Output the (x, y) coordinate of the center of the cell containing the given text.  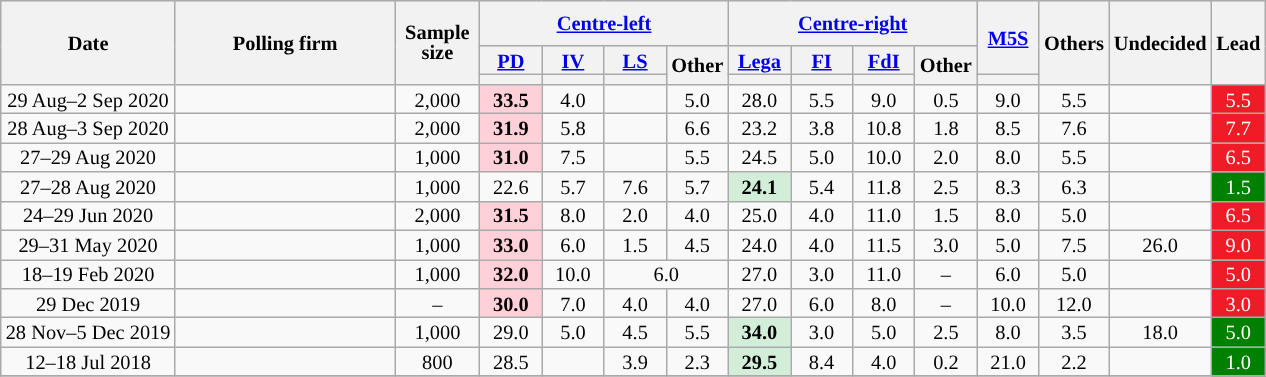
30.0 (511, 302)
8.3 (1008, 186)
0.5 (946, 98)
32.0 (511, 274)
27–29 Aug 2020 (88, 156)
2.2 (1074, 362)
29.0 (511, 332)
5.8 (573, 128)
Polling firm (285, 42)
33.0 (511, 244)
Undecided (1160, 42)
M5S (1008, 37)
25.0 (759, 216)
28 Nov–5 Dec 2019 (88, 332)
Centre-left (604, 22)
11.8 (884, 186)
26.0 (1160, 244)
3.5 (1074, 332)
7.0 (573, 302)
18–19 Feb 2020 (88, 274)
0.2 (946, 362)
1.8 (946, 128)
Others (1074, 42)
8.4 (821, 362)
29 Aug–2 Sep 2020 (88, 98)
29–31 May 2020 (88, 244)
7.7 (1238, 128)
24–29 Jun 2020 (88, 216)
3.8 (821, 128)
5.4 (821, 186)
3.9 (635, 362)
24.0 (759, 244)
2.3 (697, 362)
Centre-right (852, 22)
31.0 (511, 156)
28 Aug–3 Sep 2020 (88, 128)
LS (635, 60)
Date (88, 42)
PD (511, 60)
Lega (759, 60)
28.5 (511, 362)
31.5 (511, 216)
18.0 (1160, 332)
34.0 (759, 332)
6.6 (697, 128)
1.0 (1238, 362)
23.2 (759, 128)
29 Dec 2019 (88, 302)
Sample size (438, 42)
27–28 Aug 2020 (88, 186)
11.5 (884, 244)
31.9 (511, 128)
8.5 (1008, 128)
24.1 (759, 186)
6.3 (1074, 186)
800 (438, 362)
21.0 (1008, 362)
Lead (1238, 42)
22.6 (511, 186)
12.0 (1074, 302)
33.5 (511, 98)
FdI (884, 60)
IV (573, 60)
FI (821, 60)
29.5 (759, 362)
10.8 (884, 128)
12–18 Jul 2018 (88, 362)
28.0 (759, 98)
24.5 (759, 156)
